Output the [X, Y] coordinate of the center of the cell containing the given text.  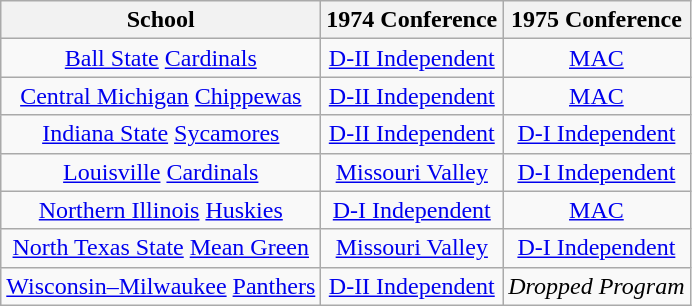
Northern Illinois Huskies [161, 210]
Wisconsin–Milwaukee Panthers [161, 286]
Dropped Program [596, 286]
Indiana State Sycamores [161, 134]
1974 Conference [412, 20]
Central Michigan Chippewas [161, 96]
School [161, 20]
Louisville Cardinals [161, 172]
North Texas State Mean Green [161, 248]
Ball State Cardinals [161, 58]
1975 Conference [596, 20]
